Pinpoint the cell where the given text exists, returning its [X, Y] midpoint coordinate. 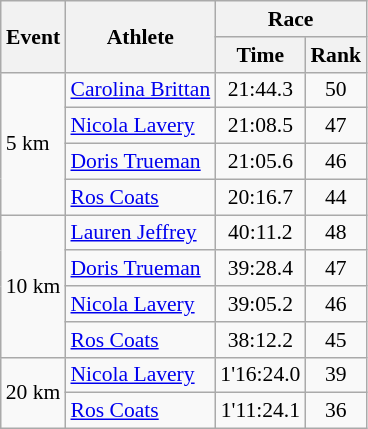
21:05.6 [260, 162]
Event [34, 36]
21:08.5 [260, 126]
21:44.3 [260, 90]
1'11:24.1 [260, 411]
45 [336, 340]
36 [336, 411]
40:11.2 [260, 233]
39:05.2 [260, 304]
20:16.7 [260, 197]
38:12.2 [260, 340]
Race [290, 19]
Athlete [140, 36]
5 km [34, 143]
Rank [336, 55]
Time [260, 55]
10 km [34, 286]
39:28.4 [260, 269]
Lauren Jeffrey [140, 233]
Carolina Brittan [140, 90]
50 [336, 90]
39 [336, 375]
1'16:24.0 [260, 375]
48 [336, 233]
20 km [34, 392]
44 [336, 197]
